Return the [x, y] coordinate for the center point of the cell that contains the specified text.  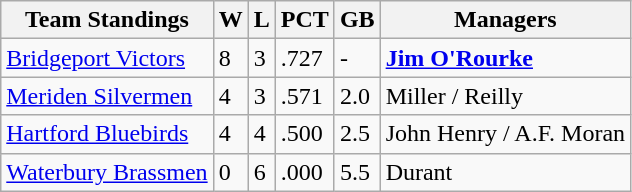
Bridgeport Victors [107, 58]
0 [230, 172]
GB [357, 20]
.727 [304, 58]
2.0 [357, 96]
- [357, 58]
L [262, 20]
.571 [304, 96]
Durant [505, 172]
.000 [304, 172]
.500 [304, 134]
Managers [505, 20]
Waterbury Brassmen [107, 172]
6 [262, 172]
Hartford Bluebirds [107, 134]
W [230, 20]
Miller / Reilly [505, 96]
Team Standings [107, 20]
5.5 [357, 172]
PCT [304, 20]
2.5 [357, 134]
8 [230, 58]
John Henry / A.F. Moran [505, 134]
Jim O'Rourke [505, 58]
Meriden Silvermen [107, 96]
